Detect which cell encompasses the target text, then output its [X, Y] center coordinate. 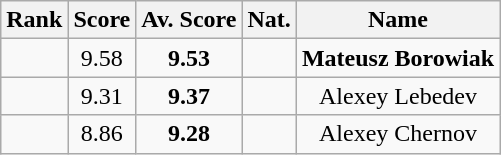
9.31 [102, 96]
8.86 [102, 134]
Rank [34, 20]
Mateusz Borowiak [398, 58]
9.58 [102, 58]
9.53 [189, 58]
Alexey Chernov [398, 134]
9.28 [189, 134]
Alexey Lebedev [398, 96]
9.37 [189, 96]
Score [102, 20]
Nat. [269, 20]
Name [398, 20]
Av. Score [189, 20]
